For the text-containing cell, return its midpoint in (x, y) coordinate format. 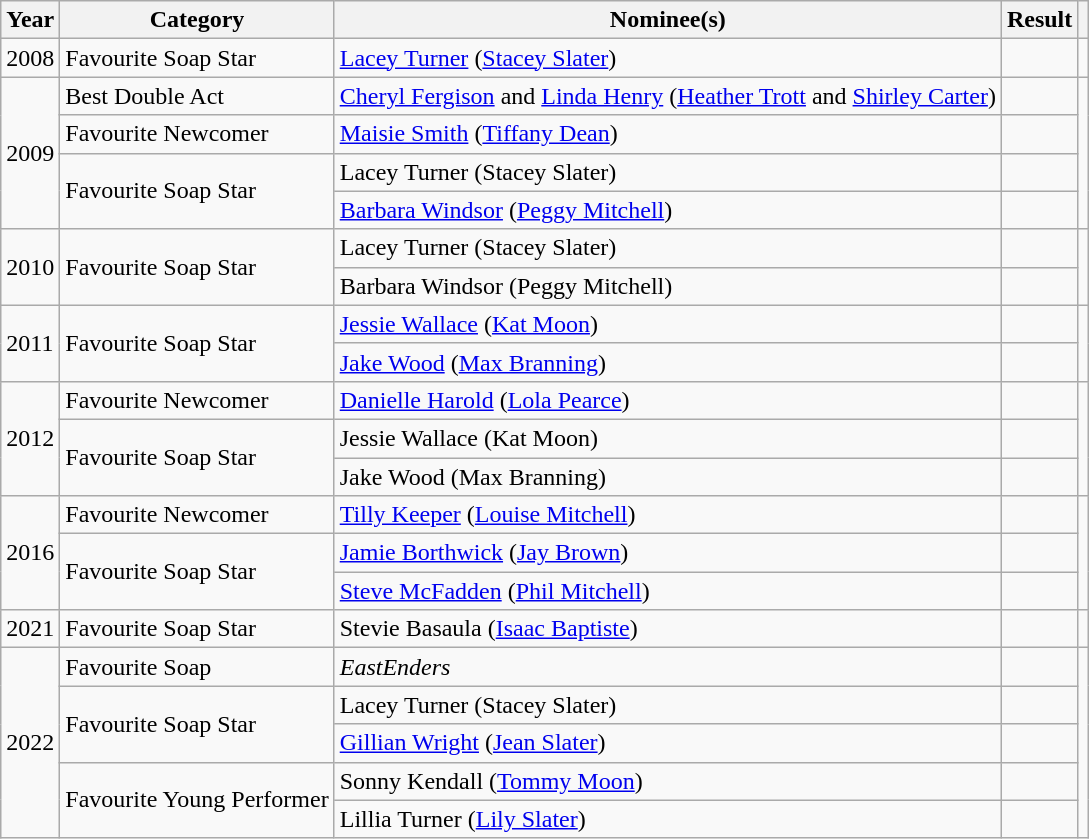
Category (197, 20)
2022 (30, 743)
Tilly Keeper (Louise Mitchell) (668, 515)
Steve McFadden (Phil Mitchell) (668, 591)
Nominee(s) (668, 20)
2021 (30, 629)
Result (1039, 20)
Favourite Young Performer (197, 800)
Lillia Turner (Lily Slater) (668, 819)
Year (30, 20)
Best Double Act (197, 96)
Maisie Smith (Tiffany Dean) (668, 134)
Danielle Harold (Lola Pearce) (668, 400)
Cheryl Fergison and Linda Henry (Heather Trott and Shirley Carter) (668, 96)
Sonny Kendall (Tommy Moon) (668, 781)
Jamie Borthwick (Jay Brown) (668, 553)
2008 (30, 58)
2009 (30, 153)
EastEnders (668, 667)
Stevie Basaula (Isaac Baptiste) (668, 629)
Favourite Soap (197, 667)
2012 (30, 438)
2010 (30, 267)
2011 (30, 343)
2016 (30, 553)
Gillian Wright (Jean Slater) (668, 743)
